Extract the (x, y) coordinate from the center of the cell holding the provided text.  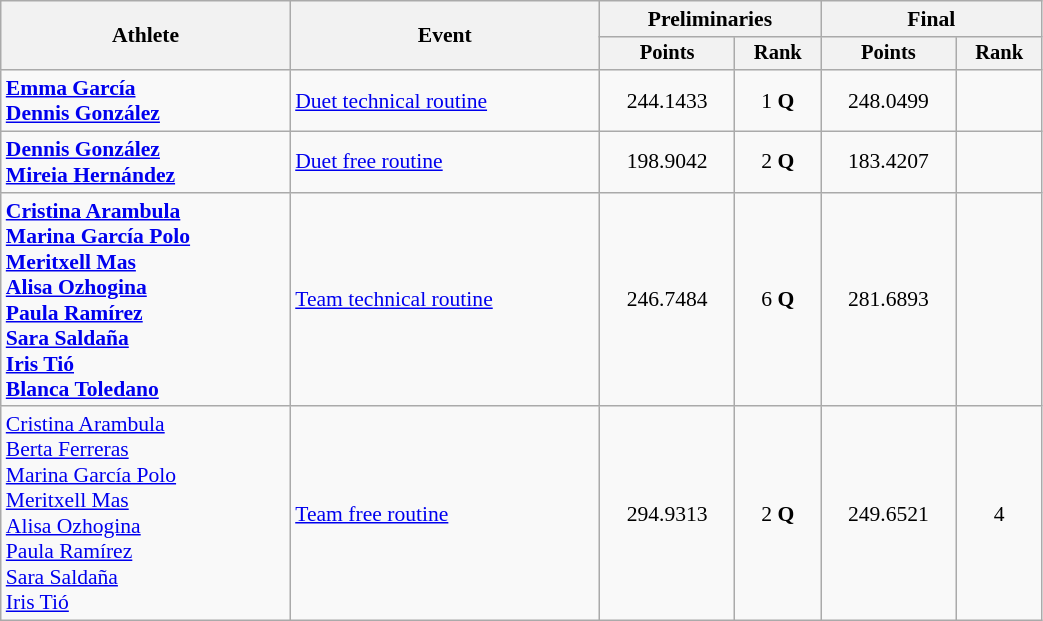
Duet technical routine (444, 100)
248.0499 (889, 100)
Preliminaries (710, 19)
Team free routine (444, 514)
Final (932, 19)
Athlete (146, 36)
249.6521 (889, 514)
198.9042 (667, 162)
Event (444, 36)
Cristina Arambula Berta Ferreras Marina García Polo Meritxell Mas Alisa Ozhogina Paula Ramírez Sara Saldaña Iris Tió (146, 514)
246.7484 (667, 300)
183.4207 (889, 162)
4 (999, 514)
Cristina Arambula Marina García Polo Meritxell Mas Alisa Ozhogina Paula Ramírez Sara Saldaña Iris Tió Blanca Toledano (146, 300)
1 Q (778, 100)
Team technical routine (444, 300)
Dennis González Mireia Hernández (146, 162)
Emma García Dennis González (146, 100)
Duet free routine (444, 162)
281.6893 (889, 300)
294.9313 (667, 514)
244.1433 (667, 100)
6 Q (778, 300)
